For the text-containing cell, return its midpoint in (x, y) coordinate format. 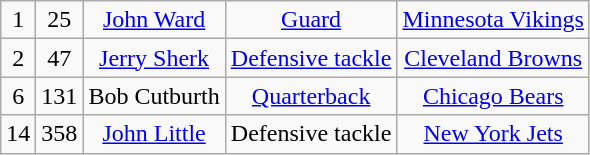
John Little (154, 134)
John Ward (154, 20)
New York Jets (494, 134)
Guard (311, 20)
47 (60, 58)
Chicago Bears (494, 96)
6 (18, 96)
Quarterback (311, 96)
25 (60, 20)
Minnesota Vikings (494, 20)
Bob Cutburth (154, 96)
358 (60, 134)
2 (18, 58)
14 (18, 134)
Jerry Sherk (154, 58)
Cleveland Browns (494, 58)
131 (60, 96)
1 (18, 20)
